From the cell containing the given text, extract its center point as [X, Y] coordinate. 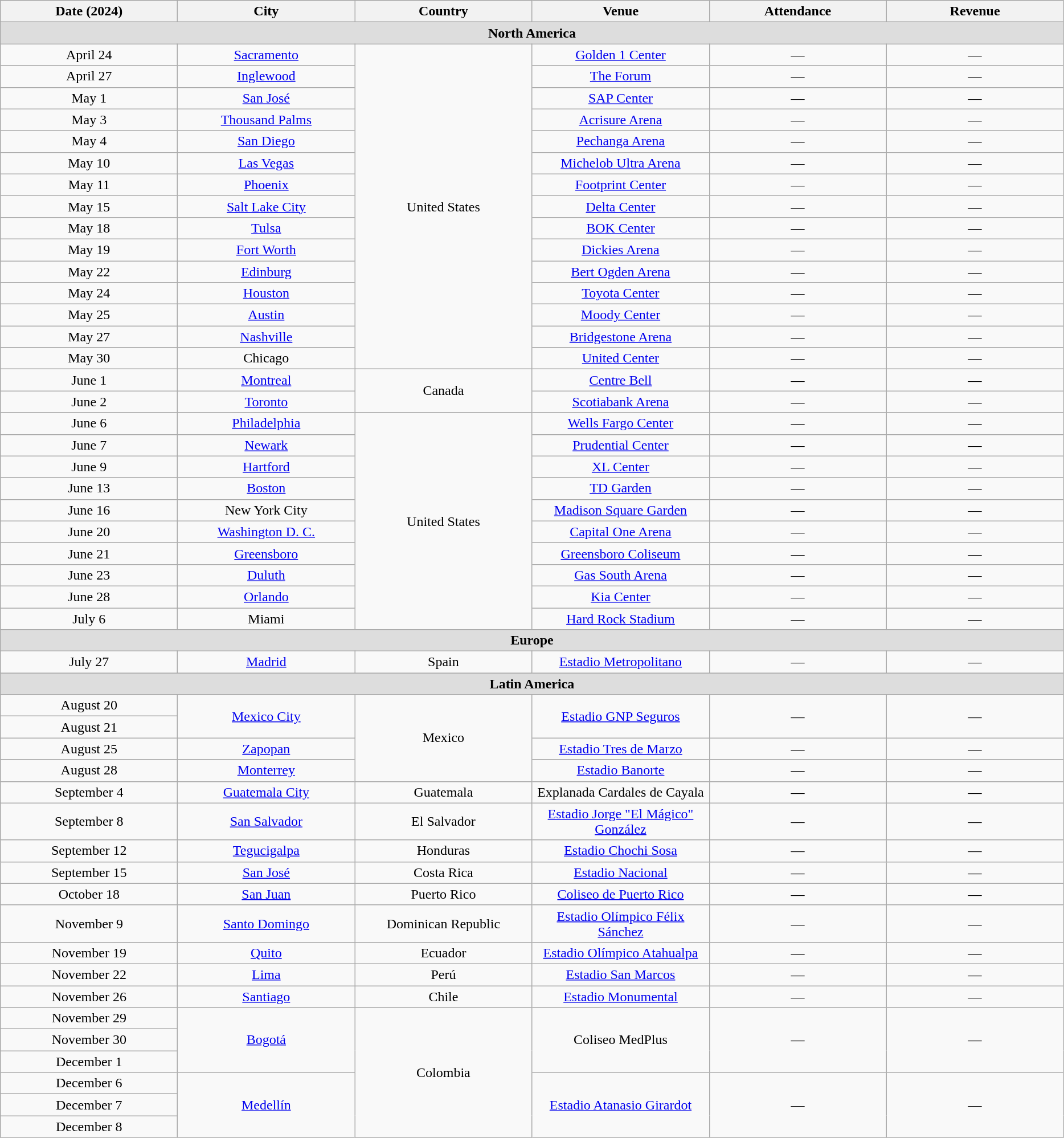
Michelob Ultra Arena [621, 163]
Attendance [797, 11]
Sacramento [267, 55]
Centre Bell [621, 380]
BOK Center [621, 228]
September 12 [89, 851]
Canada [443, 391]
Chile [443, 997]
Estadio San Marcos [621, 974]
Estadio GNP Seguros [621, 716]
June 16 [89, 510]
Fort Worth [267, 250]
Guatemala [443, 792]
December 1 [89, 1062]
June 13 [89, 488]
Tulsa [267, 228]
September 15 [89, 872]
Lima [267, 974]
New York City [267, 510]
Quito [267, 953]
Toyota Center [621, 293]
November 30 [89, 1040]
May 18 [89, 228]
Salt Lake City [267, 206]
San Diego [267, 141]
June 7 [89, 445]
The Forum [621, 76]
September 8 [89, 822]
April 24 [89, 55]
June 23 [89, 575]
Orlando [267, 597]
Newark [267, 445]
May 11 [89, 185]
September 4 [89, 792]
Houston [267, 293]
Estadio Olímpico Atahualpa [621, 953]
Puerto Rico [443, 894]
Footprint Center [621, 185]
Duluth [267, 575]
Europe [532, 641]
Santiago [267, 997]
Dominican Republic [443, 923]
Latin America [532, 684]
May 3 [89, 120]
SAP Center [621, 98]
Prudential Center [621, 445]
Boston [267, 488]
Explanada Cardales de Cayala [621, 792]
May 25 [89, 315]
Estadio Chochi Sosa [621, 851]
Madrid [267, 662]
Chicago [267, 358]
Revenue [975, 11]
June 20 [89, 532]
Hard Rock Stadium [621, 618]
Medellín [267, 1105]
Estadio Banorte [621, 770]
November 26 [89, 997]
Coliseo de Puerto Rico [621, 894]
El Salvador [443, 822]
Estadio Monumental [621, 997]
Greensboro Coliseum [621, 553]
November 9 [89, 923]
June 1 [89, 380]
July 6 [89, 618]
Pechanga Arena [621, 141]
June 9 [89, 467]
Dickies Arena [621, 250]
Acrisure Arena [621, 120]
May 1 [89, 98]
Coliseo MedPlus [621, 1040]
April 27 [89, 76]
Mexico City [267, 716]
December 8 [89, 1127]
May 27 [89, 337]
December 7 [89, 1105]
August 25 [89, 749]
July 27 [89, 662]
November 19 [89, 953]
North America [532, 33]
Philadelphia [267, 423]
United Center [621, 358]
Ecuador [443, 953]
Venue [621, 11]
Monterrey [267, 770]
May 30 [89, 358]
Washington D. C. [267, 532]
June 28 [89, 597]
Greensboro [267, 553]
Scotiabank Arena [621, 402]
November 22 [89, 974]
Delta Center [621, 206]
Zapopan [267, 749]
Golden 1 Center [621, 55]
August 21 [89, 727]
Bogotá [267, 1040]
San Salvador [267, 822]
Kia Center [621, 597]
Country [443, 11]
Perú [443, 974]
May 15 [89, 206]
City [267, 11]
Inglewood [267, 76]
Estadio Olímpico Félix Sánchez [621, 923]
Estadio Tres de Marzo [621, 749]
May 24 [89, 293]
Estadio Metropolitano [621, 662]
Edinburg [267, 272]
Miami [267, 618]
Nashville [267, 337]
June 6 [89, 423]
Date (2024) [89, 11]
XL Center [621, 467]
October 18 [89, 894]
June 21 [89, 553]
Capital One Arena [621, 532]
May 4 [89, 141]
Santo Domingo [267, 923]
Toronto [267, 402]
Madison Square Garden [621, 510]
Costa Rica [443, 872]
May 22 [89, 272]
Gas South Arena [621, 575]
Phoenix [267, 185]
Tegucigalpa [267, 851]
Estadio Jorge "El Mágico" González [621, 822]
August 28 [89, 770]
Montreal [267, 380]
Spain [443, 662]
Guatemala City [267, 792]
Wells Fargo Center [621, 423]
Honduras [443, 851]
Estadio Nacional [621, 872]
Estadio Atanasio Girardot [621, 1105]
May 10 [89, 163]
Austin [267, 315]
Mexico [443, 738]
November 29 [89, 1018]
Las Vegas [267, 163]
Hartford [267, 467]
Moody Center [621, 315]
June 2 [89, 402]
Bridgestone Arena [621, 337]
August 20 [89, 705]
Thousand Palms [267, 120]
TD Garden [621, 488]
May 19 [89, 250]
Colombia [443, 1072]
December 6 [89, 1083]
Bert Ogden Arena [621, 272]
San Juan [267, 894]
